Output the [X, Y] coordinate of the center of the cell containing the given text.  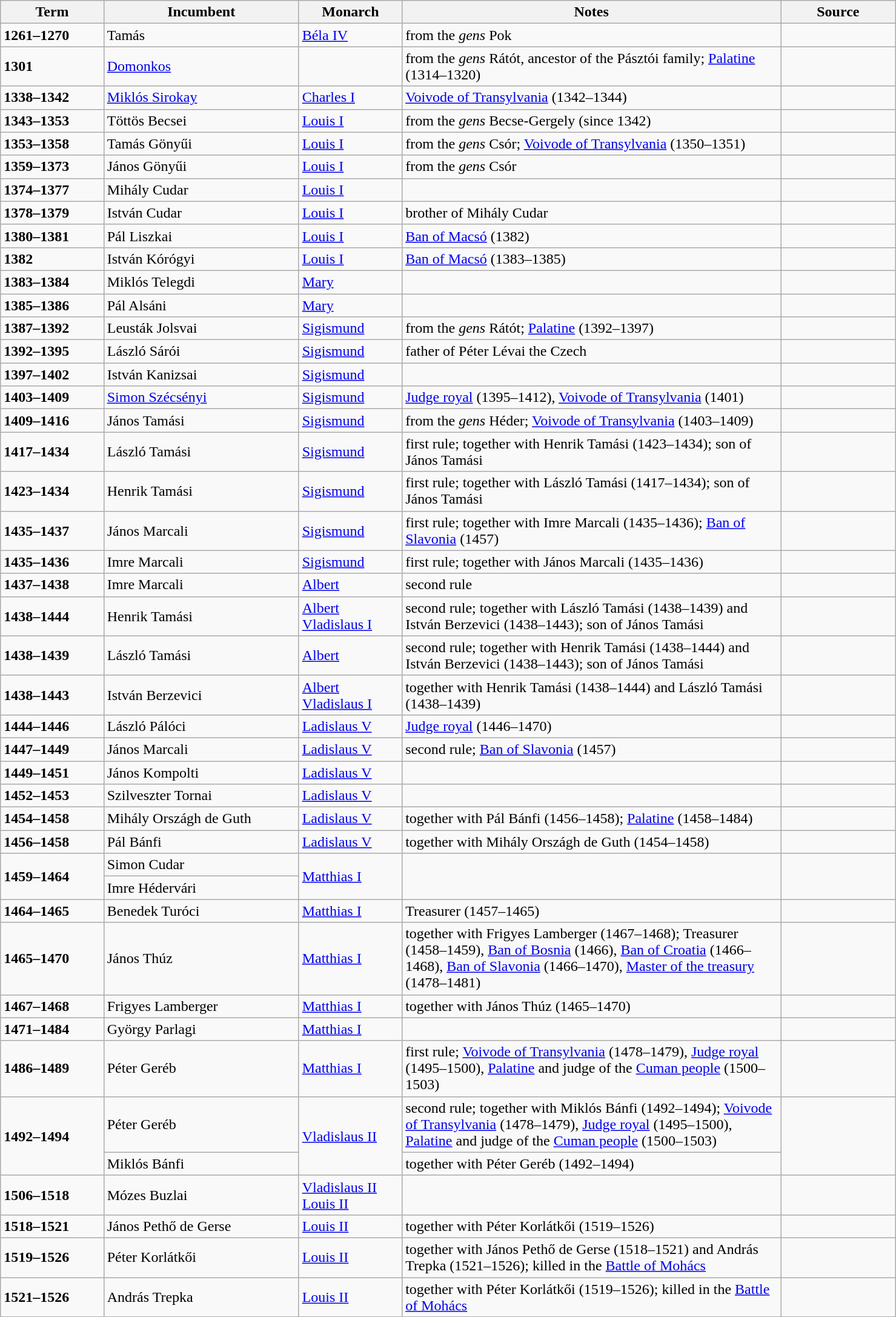
first rule; together with Imre Marcali (1435–1436); Ban of Slavonia (1457) [591, 531]
first rule; together with Henrik Tamási (1423–1434); son of János Tamási [591, 452]
Miklós Bánfi [201, 1164]
György Parlagi [201, 1029]
Judge royal (1395–1412), Voivode of Transylvania (1401) [591, 398]
1444–1446 [52, 726]
second rule; together with Henrik Tamási (1438–1444) and István Berzevici (1438–1443); son of János Tamási [591, 656]
1437–1438 [52, 585]
István Cudar [201, 213]
Voivode of Transylvania (1342–1344) [591, 98]
second rule; Ban of Slavonia (1457) [591, 749]
1353–1358 [52, 144]
1403–1409 [52, 398]
1456–1458 [52, 842]
together with Mihály Országh de Guth (1454–1458) [591, 842]
1471–1484 [52, 1029]
Monarch [350, 12]
1374–1377 [52, 190]
from the gens Rátót, ancestor of the Pásztói family; Palatine (1314–1320) [591, 67]
Simon Cudar [201, 865]
1392–1395 [52, 352]
László Pálóci [201, 726]
1519–1526 [52, 1257]
Benedek Turóci [201, 911]
1464–1465 [52, 911]
together with Henrik Tamási (1438–1444) and László Tamási (1438–1439) [591, 695]
1261–1270 [52, 35]
from the gens Héder; Voivode of Transylvania (1403–1409) [591, 421]
Treasurer (1457–1465) [591, 911]
1506–1518 [52, 1195]
together with Péter Korlátkői (1519–1526) [591, 1226]
Incumbent [201, 12]
from the gens Becse-Gergely (since 1342) [591, 121]
Judge royal (1446–1470) [591, 726]
1465–1470 [52, 959]
Töttös Becsei [201, 121]
1486–1489 [52, 1069]
from the gens Csór [591, 167]
Imre Hédervári [201, 888]
1378–1379 [52, 213]
1438–1444 [52, 616]
János Thúz [201, 959]
1438–1439 [52, 656]
1438–1443 [52, 695]
1338–1342 [52, 98]
Ban of Macsó (1383–1385) [591, 259]
1435–1436 [52, 562]
brother of Mihály Cudar [591, 213]
Szilveszter Tornai [201, 796]
from the gens Rátót; Palatine (1392–1397) [591, 328]
together with Péter Geréb (1492–1494) [591, 1164]
Ban of Macsó (1382) [591, 236]
1385–1386 [52, 305]
1518–1521 [52, 1226]
Miklós Sirokay [201, 98]
together with János Thúz (1465–1470) [591, 1006]
1380–1381 [52, 236]
Tamás Gönyűi [201, 144]
Mihály Országh de Guth [201, 819]
István Kanizsai [201, 375]
István Berzevici [201, 695]
first rule; together with János Marcali (1435–1436) [591, 562]
Béla IV [350, 35]
Pál Alsáni [201, 305]
1409–1416 [52, 421]
second rule; together with László Tamási (1438–1439) and István Berzevici (1438–1443); son of János Tamási [591, 616]
together with Péter Korlátkői (1519–1526); killed in the Battle of Mohács [591, 1297]
Leusták Jolsvai [201, 328]
Domonkos [201, 67]
1387–1392 [52, 328]
János Tamási [201, 421]
together with Pál Bánfi (1456–1458); Palatine (1458–1484) [591, 819]
1467–1468 [52, 1006]
1397–1402 [52, 375]
1435–1437 [52, 531]
Mihály Cudar [201, 190]
1492–1494 [52, 1136]
András Trepka [201, 1297]
1343–1353 [52, 121]
Vladislaus II [350, 1136]
first rule; Voivode of Transylvania (1478–1479), Judge royal (1495–1500), Palatine and judge of the Cuman people (1500–1503) [591, 1069]
Miklós Telegdi [201, 282]
Pál Bánfi [201, 842]
Frigyes Lamberger [201, 1006]
from the gens Csór; Voivode of Transylvania (1350–1351) [591, 144]
Pál Liszkai [201, 236]
Péter Korlátkői [201, 1257]
János Pethő de Gerse [201, 1226]
Simon Szécsényi [201, 398]
1301 [52, 67]
1359–1373 [52, 167]
1382 [52, 259]
1452–1453 [52, 796]
together with János Pethő de Gerse (1518–1521) and András Trepka (1521–1526); killed in the Battle of Mohács [591, 1257]
Charles I [350, 98]
Vladislaus IILouis II [350, 1195]
Term [52, 12]
Mózes Buzlai [201, 1195]
János Gönyűi [201, 167]
first rule; together with László Tamási (1417–1434); son of János Tamási [591, 491]
from the gens Pok [591, 35]
1521–1526 [52, 1297]
Source [838, 12]
Notes [591, 12]
1423–1434 [52, 491]
1417–1434 [52, 452]
János Kompolti [201, 773]
1459–1464 [52, 876]
1449–1451 [52, 773]
1447–1449 [52, 749]
István Kórógyi [201, 259]
1383–1384 [52, 282]
Tamás [201, 35]
second rule [591, 585]
father of Péter Lévai the Czech [591, 352]
1454–1458 [52, 819]
László Sárói [201, 352]
